Identify which cell holds the provided text, then report its [X, Y] central coordinate. 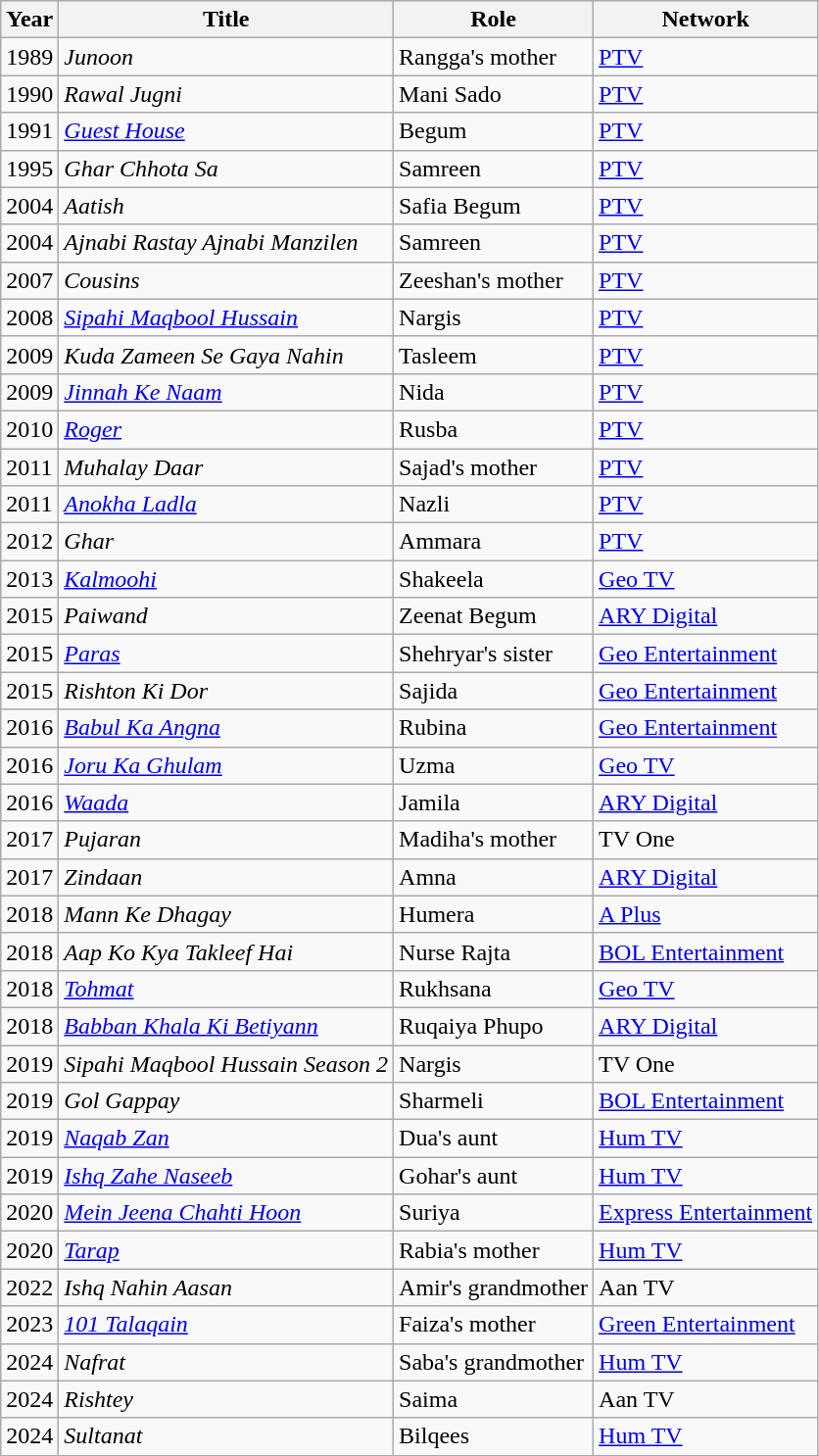
Sipahi Maqbool Hussain Season 2 [226, 1063]
Ghar [226, 542]
Cousins [226, 280]
Paras [226, 654]
Bilqees [494, 1436]
Nurse Rajta [494, 951]
2022 [29, 1287]
Jamila [494, 802]
Sajida [494, 691]
Ishq Zahe Naseeb [226, 1176]
Jinnah Ke Naam [226, 392]
Year [29, 20]
Title [226, 20]
Aatish [226, 206]
Role [494, 20]
Zeeshan's mother [494, 280]
Guest House [226, 131]
Saba's grandmother [494, 1362]
Mann Ke Dhagay [226, 914]
Babban Khala Ki Betiyann [226, 1026]
Gohar's aunt [494, 1176]
2008 [29, 317]
Begum [494, 131]
Rukhsana [494, 989]
Waada [226, 802]
Sajad's mother [494, 467]
Safia Begum [494, 206]
Aap Ko Kya Takleef Hai [226, 951]
2012 [29, 542]
Joru Ka Ghulam [226, 765]
Pujaran [226, 840]
Rangga's mother [494, 57]
Tasleem [494, 355]
1989 [29, 57]
Shehryar's sister [494, 654]
Ajnabi Rastay Ajnabi Manzilen [226, 243]
Humera [494, 914]
Ishq Nahin Aasan [226, 1287]
Express Entertainment [705, 1213]
Saima [494, 1399]
Nida [494, 392]
Network [705, 20]
2010 [29, 429]
Rabia's mother [494, 1250]
Naqab Zan [226, 1139]
Mani Sado [494, 94]
2023 [29, 1325]
Rawal Jugni [226, 94]
Junoon [226, 57]
Sharmeli [494, 1101]
Mein Jeena Chahti Hoon [226, 1213]
Dua's aunt [494, 1139]
Anokha Ladla [226, 505]
Zeenat Begum [494, 616]
Muhalay Daar [226, 467]
Sultanat [226, 1436]
Zindaan [226, 877]
Tohmat [226, 989]
Roger [226, 429]
Rishton Ki Dor [226, 691]
Rishtey [226, 1399]
Ghar Chhota Sa [226, 169]
Paiwand [226, 616]
Amna [494, 877]
101 Talaqain [226, 1325]
Gol Gappay [226, 1101]
Sipahi Maqbool Hussain [226, 317]
Kalmoohi [226, 579]
Babul Ka Angna [226, 728]
Nafrat [226, 1362]
1995 [29, 169]
Ruqaiya Phupo [494, 1026]
2007 [29, 280]
Ammara [494, 542]
Rusba [494, 429]
Rubina [494, 728]
Shakeela [494, 579]
A Plus [705, 914]
Amir's grandmother [494, 1287]
Nazli [494, 505]
1990 [29, 94]
Green Entertainment [705, 1325]
Tarap [226, 1250]
2013 [29, 579]
1991 [29, 131]
Uzma [494, 765]
Kuda Zameen Se Gaya Nahin [226, 355]
Suriya [494, 1213]
Faiza's mother [494, 1325]
Madiha's mother [494, 840]
